Detect which cell encompasses the target text, then output its [X, Y] center coordinate. 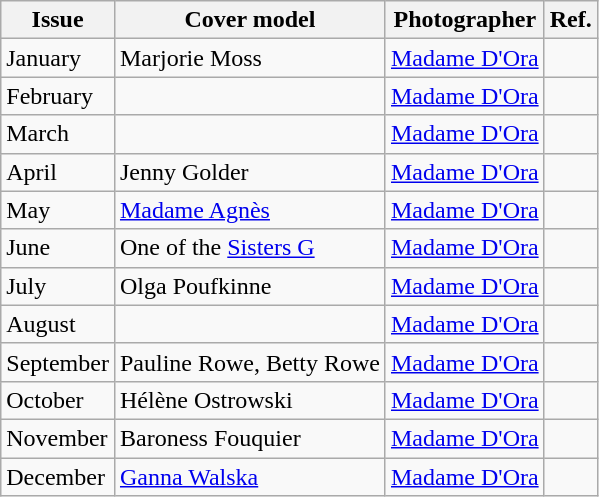
Ref. [570, 20]
December [58, 477]
Hélène Ostrowski [250, 400]
Photographer [464, 20]
May [58, 210]
Ganna Walska [250, 477]
February [58, 96]
Issue [58, 20]
Olga Poufkinne [250, 286]
Jenny Golder [250, 172]
One of the Sisters G [250, 248]
October [58, 400]
September [58, 362]
November [58, 438]
March [58, 134]
Pauline Rowe, Betty Rowe [250, 362]
Madame Agnès [250, 210]
Cover model [250, 20]
January [58, 58]
June [58, 248]
July [58, 286]
Marjorie Moss [250, 58]
Baroness Fouquier [250, 438]
April [58, 172]
August [58, 324]
